Extract the (X, Y) coordinate from the center of the cell holding the provided text.  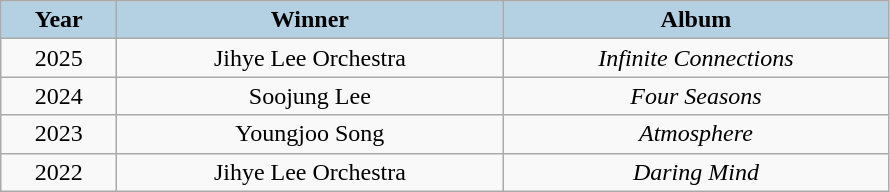
Year (59, 20)
2024 (59, 96)
Youngjoo Song (310, 134)
Infinite Connections (696, 58)
Winner (310, 20)
Soojung Lee (310, 96)
Daring Mind (696, 172)
Album (696, 20)
Four Seasons (696, 96)
2022 (59, 172)
2025 (59, 58)
Atmosphere (696, 134)
2023 (59, 134)
